Output the (x, y) coordinate of the center of the cell containing the given text.  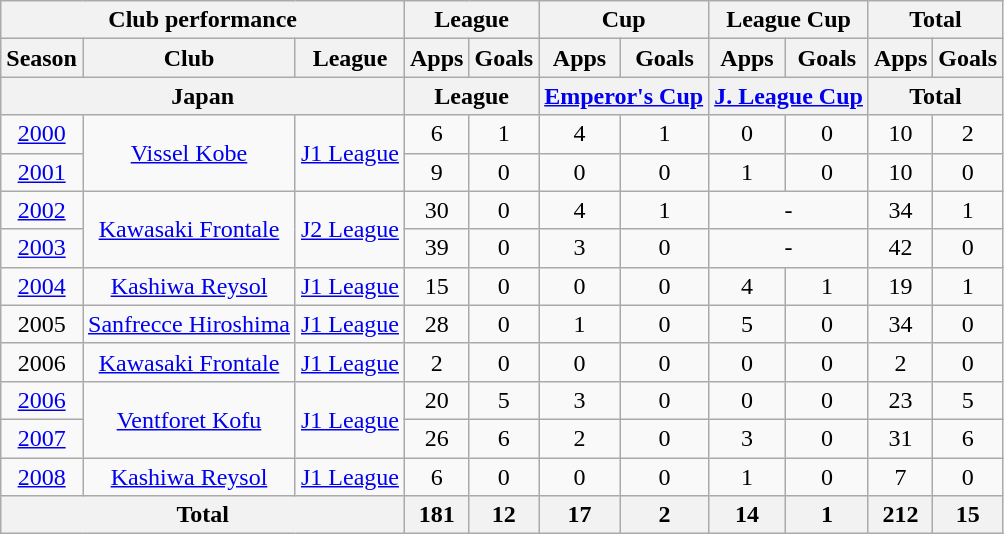
28 (437, 324)
212 (900, 515)
Season (42, 58)
19 (900, 286)
J. League Cup (789, 96)
39 (437, 248)
23 (900, 400)
Vissel Kobe (188, 153)
2007 (42, 438)
7 (900, 477)
14 (748, 515)
Sanfrecce Hiroshima (188, 324)
31 (900, 438)
2005 (42, 324)
20 (437, 400)
Cup (624, 20)
2004 (42, 286)
Emperor's Cup (624, 96)
2000 (42, 134)
Ventforet Kofu (188, 419)
2008 (42, 477)
Club performance (203, 20)
30 (437, 210)
12 (504, 515)
League Cup (789, 20)
17 (580, 515)
Club (188, 58)
2001 (42, 172)
181 (437, 515)
2003 (42, 248)
Japan (203, 96)
9 (437, 172)
26 (437, 438)
2002 (42, 210)
J2 League (350, 229)
42 (900, 248)
